For the text-containing cell, return its midpoint in (X, Y) coordinate format. 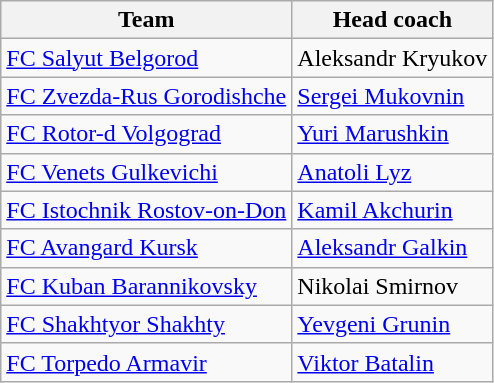
Yuri Marushkin (392, 134)
Aleksandr Kryukov (392, 58)
Anatoli Lyz (392, 172)
FC Rotor-d Volgograd (146, 134)
Aleksandr Galkin (392, 248)
FC Shakhtyor Shakhty (146, 324)
Yevgeni Grunin (392, 324)
FC Avangard Kursk (146, 248)
FC Venets Gulkevichi (146, 172)
Head coach (392, 20)
FC Salyut Belgorod (146, 58)
Kamil Akchurin (392, 210)
FC Istochnik Rostov-on-Don (146, 210)
Team (146, 20)
FC Torpedo Armavir (146, 362)
Sergei Mukovnin (392, 96)
FC Kuban Barannikovsky (146, 286)
Viktor Batalin (392, 362)
FC Zvezda-Rus Gorodishche (146, 96)
Nikolai Smirnov (392, 286)
